Identify which cell holds the provided text, then report its (X, Y) central coordinate. 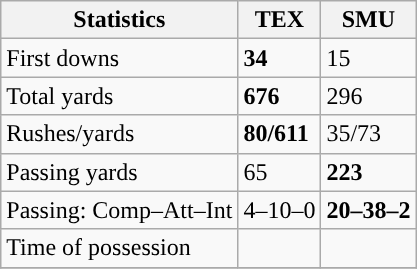
SMU (368, 20)
First downs (120, 58)
Passing yards (120, 172)
65 (280, 172)
TEX (280, 20)
676 (280, 96)
Time of possession (120, 248)
Total yards (120, 96)
34 (280, 58)
Rushes/yards (120, 134)
80/611 (280, 134)
20–38–2 (368, 210)
15 (368, 58)
296 (368, 96)
223 (368, 172)
Passing: Comp–Att–Int (120, 210)
Statistics (120, 20)
4–10–0 (280, 210)
35/73 (368, 134)
